Find where the given text appears and provide that cell's center as (x, y) coordinate. 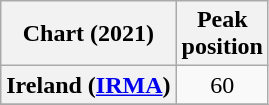
60 (222, 85)
Peakposition (222, 34)
Chart (2021) (88, 34)
Ireland (IRMA) (88, 85)
